Capture the cell that displays the provided text and extract its [x, y] central coordinate. 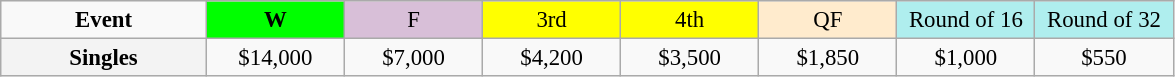
Round of 16 [966, 20]
4th [690, 20]
F [413, 20]
Round of 32 [1104, 20]
$3,500 [690, 58]
Singles [104, 58]
$550 [1104, 58]
3rd [552, 20]
$1,000 [966, 58]
$4,200 [552, 58]
Event [104, 20]
W [275, 20]
$14,000 [275, 58]
$1,850 [828, 58]
QF [828, 20]
$7,000 [413, 58]
